Pinpoint the cell where the given text exists, returning its (x, y) midpoint coordinate. 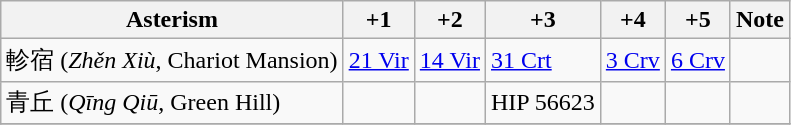
青丘 (Qīng Qiū, Green Hill) (172, 102)
6 Crv (698, 60)
+5 (698, 20)
14 Vir (450, 60)
+4 (632, 20)
HIP 56623 (542, 102)
Note (760, 20)
Asterism (172, 20)
3 Crv (632, 60)
21 Vir (378, 60)
+2 (450, 20)
+3 (542, 20)
31 Crt (542, 60)
+1 (378, 20)
軫宿 (Zhěn Xiù, Chariot Mansion) (172, 60)
